Return (x, y) of the center of cell containing provided text 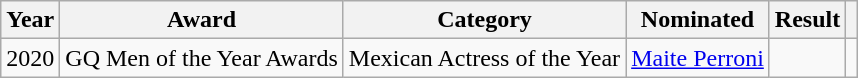
Year (30, 20)
Maite Perroni (698, 58)
Nominated (698, 20)
Mexican Actress of the Year (484, 58)
Result (807, 20)
Award (202, 20)
Category (484, 20)
2020 (30, 58)
GQ Men of the Year Awards (202, 58)
